From the cell containing the given text, extract its center point as (X, Y) coordinate. 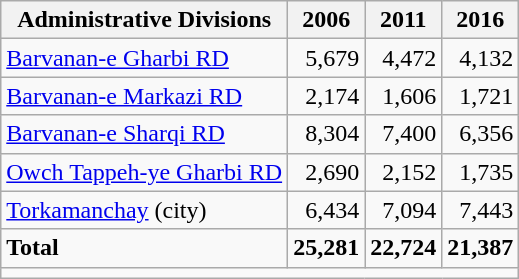
2,174 (326, 96)
Administrative Divisions (144, 20)
2006 (326, 20)
5,679 (326, 58)
Barvanan-e Markazi RD (144, 96)
2,690 (326, 172)
7,094 (404, 210)
7,400 (404, 134)
1,721 (480, 96)
2016 (480, 20)
8,304 (326, 134)
Total (144, 248)
1,606 (404, 96)
6,434 (326, 210)
Torkamanchay (city) (144, 210)
2,152 (404, 172)
25,281 (326, 248)
22,724 (404, 248)
4,132 (480, 58)
21,387 (480, 248)
1,735 (480, 172)
4,472 (404, 58)
Owch Tappeh-ye Gharbi RD (144, 172)
2011 (404, 20)
Barvanan-e Gharbi RD (144, 58)
7,443 (480, 210)
6,356 (480, 134)
Barvanan-e Sharqi RD (144, 134)
